Output the (X, Y) coordinate of the center of the cell containing the given text.  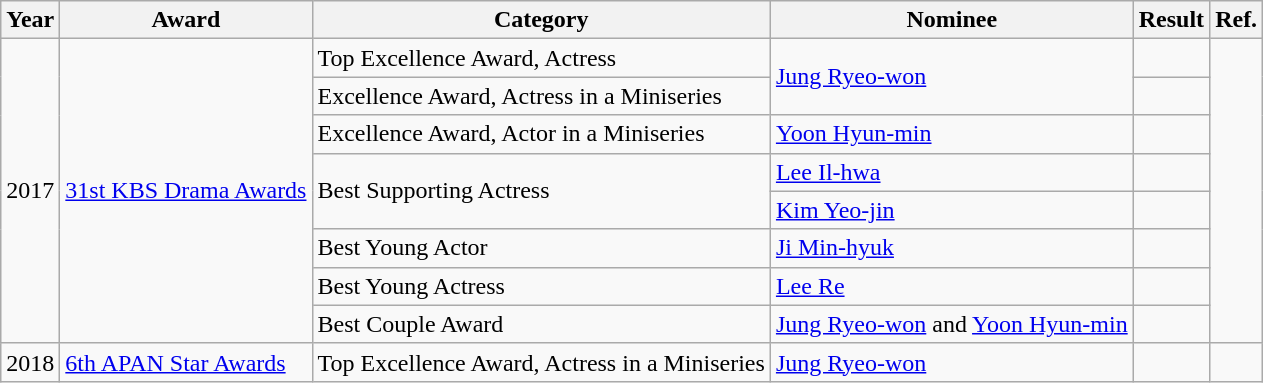
Best Supporting Actress (541, 191)
Best Young Actress (541, 286)
Year (30, 20)
Excellence Award, Actor in a Miniseries (541, 134)
31st KBS Drama Awards (186, 191)
Ref. (1236, 20)
Top Excellence Award, Actress in a Miniseries (541, 362)
2017 (30, 191)
Result (1171, 20)
Jung Ryeo-won and Yoon Hyun-min (952, 324)
Lee Il-hwa (952, 172)
Top Excellence Award, Actress (541, 58)
6th APAN Star Awards (186, 362)
Nominee (952, 20)
Category (541, 20)
Excellence Award, Actress in a Miniseries (541, 96)
Award (186, 20)
Lee Re (952, 286)
Ji Min-hyuk (952, 248)
Best Couple Award (541, 324)
Best Young Actor (541, 248)
Yoon Hyun-min (952, 134)
2018 (30, 362)
Kim Yeo-jin (952, 210)
